Locate the cell with the specified text and output its [x, y] center coordinate. 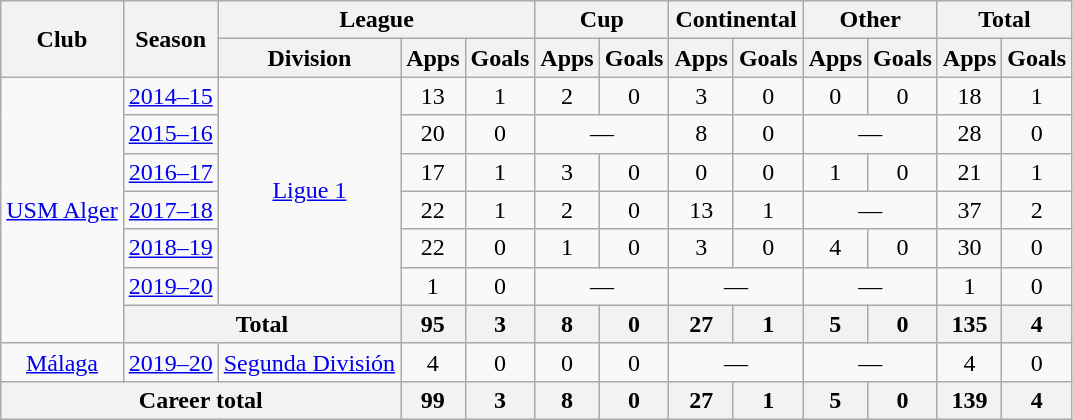
Club [62, 39]
Division [309, 58]
Cup [602, 20]
2018–19 [170, 248]
Season [170, 39]
Ligue 1 [309, 191]
2016–17 [170, 172]
135 [969, 324]
28 [969, 134]
37 [969, 210]
18 [969, 96]
99 [433, 400]
2017–18 [170, 210]
20 [433, 134]
Continental [736, 20]
2014–15 [170, 96]
Other [870, 20]
95 [433, 324]
139 [969, 400]
2015–16 [170, 134]
21 [969, 172]
USM Alger [62, 210]
Career total [201, 400]
Málaga [62, 362]
League [376, 20]
Segunda División [309, 362]
30 [969, 248]
17 [433, 172]
